Identify which cell holds the provided text, then report its (X, Y) central coordinate. 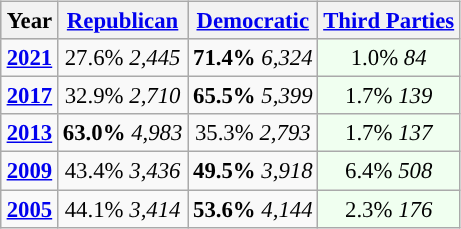
65.5% 5,399 (253, 96)
43.4% 3,436 (122, 171)
1.7% 137 (389, 133)
2009 (29, 171)
2.3% 176 (389, 209)
Third Parties (389, 21)
27.6% 2,445 (122, 58)
49.5% 3,918 (253, 171)
1.0% 84 (389, 58)
44.1% 3,414 (122, 209)
Republican (122, 21)
Democratic (253, 21)
6.4% 508 (389, 171)
71.4% 6,324 (253, 58)
2021 (29, 58)
2005 (29, 209)
2017 (29, 96)
1.7% 139 (389, 96)
32.9% 2,710 (122, 96)
Year (29, 21)
2013 (29, 133)
53.6% 4,144 (253, 209)
63.0% 4,983 (122, 133)
35.3% 2,793 (253, 133)
